Return (x, y) of the center of cell containing provided text 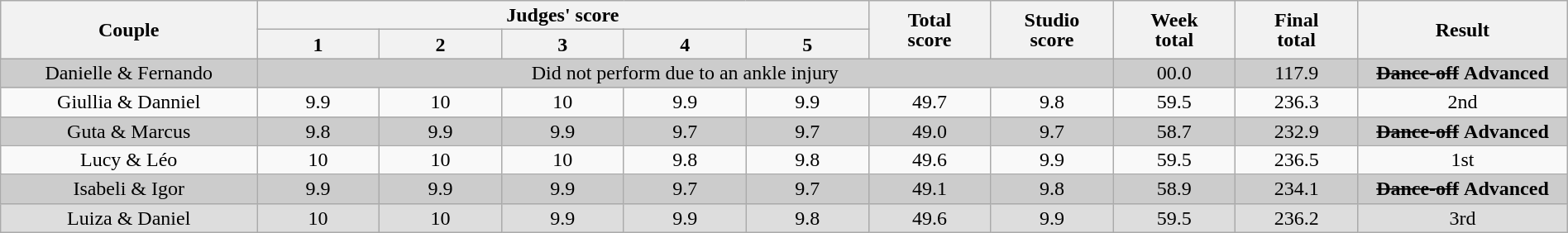
Danielle & Fernando (129, 73)
Finaltotal (1297, 30)
Guta & Marcus (129, 131)
00.0 (1174, 73)
Studioscore (1052, 30)
58.9 (1174, 188)
117.9 (1297, 73)
Result (1463, 30)
Couple (129, 30)
58.7 (1174, 131)
5 (807, 45)
236.2 (1297, 218)
Did not perform due to an ankle injury (685, 73)
236.3 (1297, 102)
Lucy & Léo (129, 160)
232.9 (1297, 131)
2 (441, 45)
49.1 (930, 188)
3rd (1463, 218)
1 (318, 45)
49.0 (930, 131)
1st (1463, 160)
Giullia & Danniel (129, 102)
Totalscore (930, 30)
236.5 (1297, 160)
49.7 (930, 102)
3 (562, 45)
Weektotal (1174, 30)
234.1 (1297, 188)
Isabeli & Igor (129, 188)
Luiza & Daniel (129, 218)
4 (685, 45)
2nd (1463, 102)
Judges' score (562, 15)
